Detect which cell encompasses the target text, then output its [x, y] center coordinate. 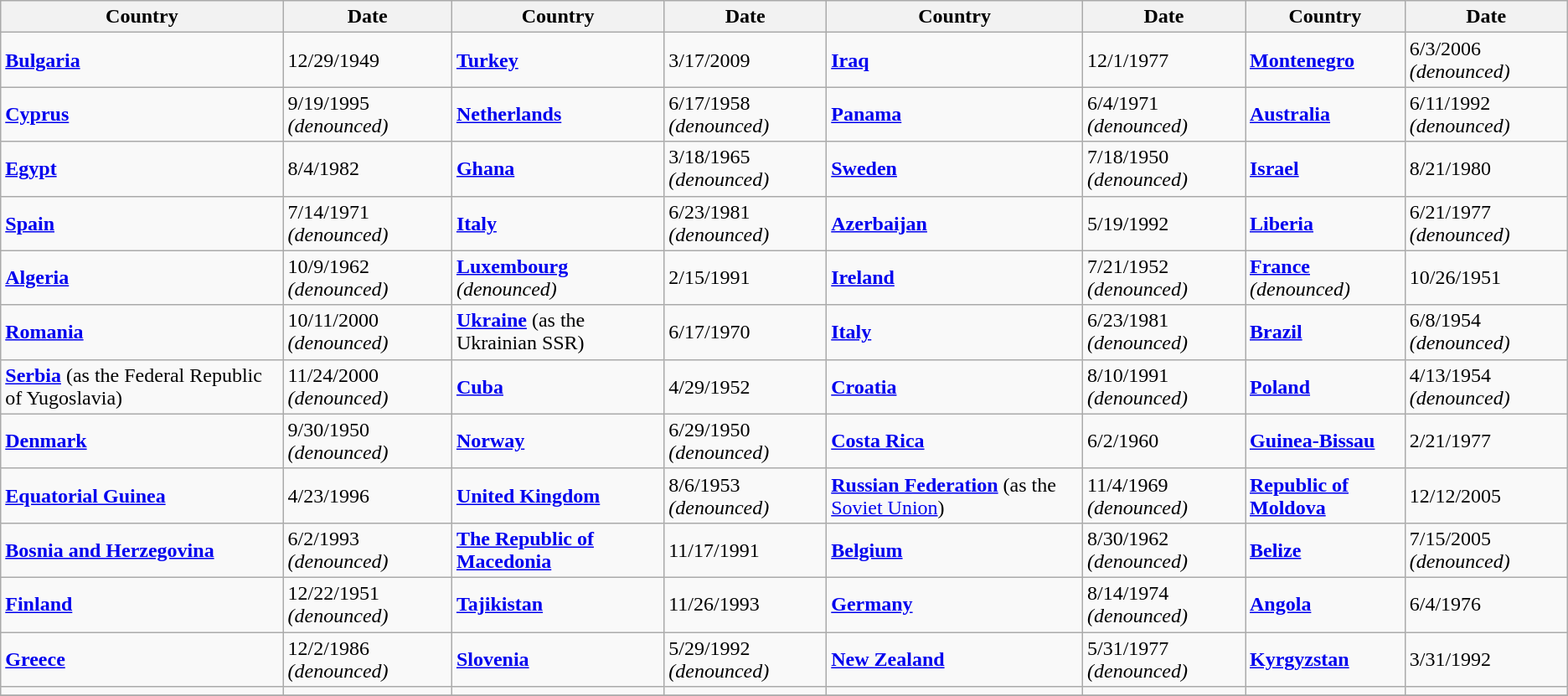
7/15/2005 (denounced) [1486, 549]
6/4/1971 (denounced) [1163, 114]
2/21/1977 [1486, 441]
7/18/1950 (denounced) [1163, 169]
The Republic of Macedonia [558, 549]
France (denounced) [1325, 278]
8/21/1980 [1486, 169]
Turkey [558, 60]
4/13/1954 (denounced) [1486, 387]
11/26/1993 [745, 605]
Panama [955, 114]
Netherlands [558, 114]
Guinea-Bissau [1325, 441]
Spain [142, 223]
Bosnia and Herzegovina [142, 549]
Australia [1325, 114]
Croatia [955, 387]
4/29/1952 [745, 387]
Cuba [558, 387]
5/31/1977 (denounced) [1163, 658]
7/21/1952 (denounced) [1163, 278]
10/11/2000 (denounced) [367, 332]
Egypt [142, 169]
5/29/1992 (denounced) [745, 658]
Norway [558, 441]
9/30/1950 (denounced) [367, 441]
Finland [142, 605]
4/23/1996 [367, 496]
6/8/1954 (denounced) [1486, 332]
Algeria [142, 278]
6/2/1993 (denounced) [367, 549]
Romania [142, 332]
8/4/1982 [367, 169]
11/4/1969 (denounced) [1163, 496]
Belize [1325, 549]
2/15/1991 [745, 278]
11/17/1991 [745, 549]
6/21/1977 (denounced) [1486, 223]
8/30/1962 (denounced) [1163, 549]
Bulgaria [142, 60]
Iraq [955, 60]
Greece [142, 658]
11/24/2000 (denounced) [367, 387]
10/26/1951 [1486, 278]
United Kingdom [558, 496]
Ukraine (as the Ukrainian SSR) [558, 332]
Germany [955, 605]
6/3/2006 (denounced) [1486, 60]
10/9/1962 (denounced) [367, 278]
6/11/1992 (denounced) [1486, 114]
Costa Rica [955, 441]
12/29/1949 [367, 60]
Brazil [1325, 332]
Serbia (as the Federal Republic of Yugoslavia) [142, 387]
8/10/1991 (denounced) [1163, 387]
Montenegro [1325, 60]
Republic of Moldova [1325, 496]
Belgium [955, 549]
Equatorial Guinea [142, 496]
7/14/1971 (denounced) [367, 223]
6/2/1960 [1163, 441]
6/17/1970 [745, 332]
Azerbaijan [955, 223]
12/2/1986 (denounced) [367, 658]
Tajikistan [558, 605]
6/17/1958 (denounced) [745, 114]
12/12/2005 [1486, 496]
8/6/1953 (denounced) [745, 496]
12/1/1977 [1163, 60]
Sweden [955, 169]
3/18/1965 (denounced) [745, 169]
Denmark [142, 441]
Ghana [558, 169]
5/19/1992 [1163, 223]
Kyrgyzstan [1325, 658]
Poland [1325, 387]
Cyprus [142, 114]
Russian Federation (as the Soviet Union) [955, 496]
8/14/1974 (denounced) [1163, 605]
Luxembourg (denounced) [558, 278]
Liberia [1325, 223]
Israel [1325, 169]
Ireland [955, 278]
Angola [1325, 605]
Slovenia [558, 658]
12/22/1951 (denounced) [367, 605]
New Zealand [955, 658]
6/4/1976 [1486, 605]
3/31/1992 [1486, 658]
3/17/2009 [745, 60]
9/19/1995 (denounced) [367, 114]
6/29/1950 (denounced) [745, 441]
